Determine the (X, Y) coordinate at the center of the cell enclosing the given text.  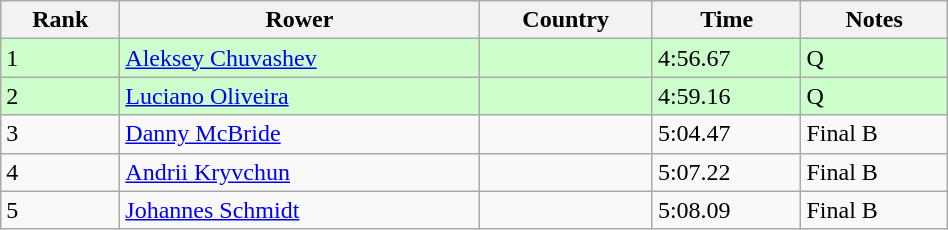
5:04.47 (726, 134)
1 (60, 58)
Johannes Schmidt (300, 210)
4 (60, 172)
Country (566, 20)
Luciano Oliveira (300, 96)
Time (726, 20)
Danny McBride (300, 134)
5:07.22 (726, 172)
4:59.16 (726, 96)
Rank (60, 20)
3 (60, 134)
Aleksey Chuvashev (300, 58)
Andrii Kryvchun (300, 172)
5 (60, 210)
Notes (874, 20)
5:08.09 (726, 210)
4:56.67 (726, 58)
2 (60, 96)
Rower (300, 20)
